Find where the given text appears and provide that cell's center as (x, y) coordinate. 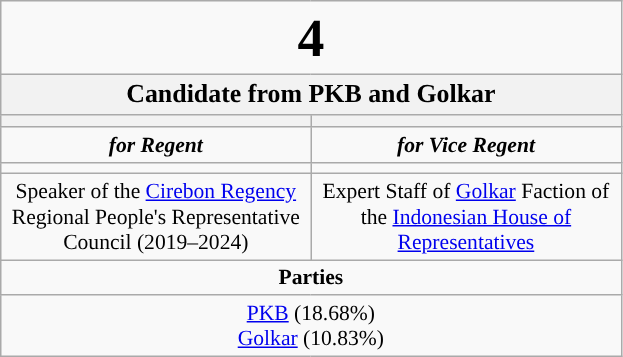
for Regent (156, 146)
Candidate from PKB and Golkar (311, 94)
for Vice Regent (466, 146)
Speaker of the Cirebon Regency Regional People's Representative Council (2019–2024) (156, 216)
Parties (311, 278)
PKB (18.68%)Golkar (10.83%) (311, 326)
4 (311, 38)
Expert Staff of Golkar Faction of the Indonesian House of Representatives (466, 216)
